Output the [x, y] coordinate of the center of the cell containing the given text.  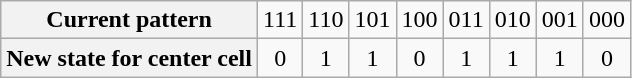
011 [466, 20]
100 [420, 20]
001 [560, 20]
000 [606, 20]
Current pattern [130, 20]
New state for center cell [130, 58]
101 [372, 20]
110 [326, 20]
111 [280, 20]
010 [512, 20]
